Provide the [x, y] coordinate of the cell's center where the given text is located.  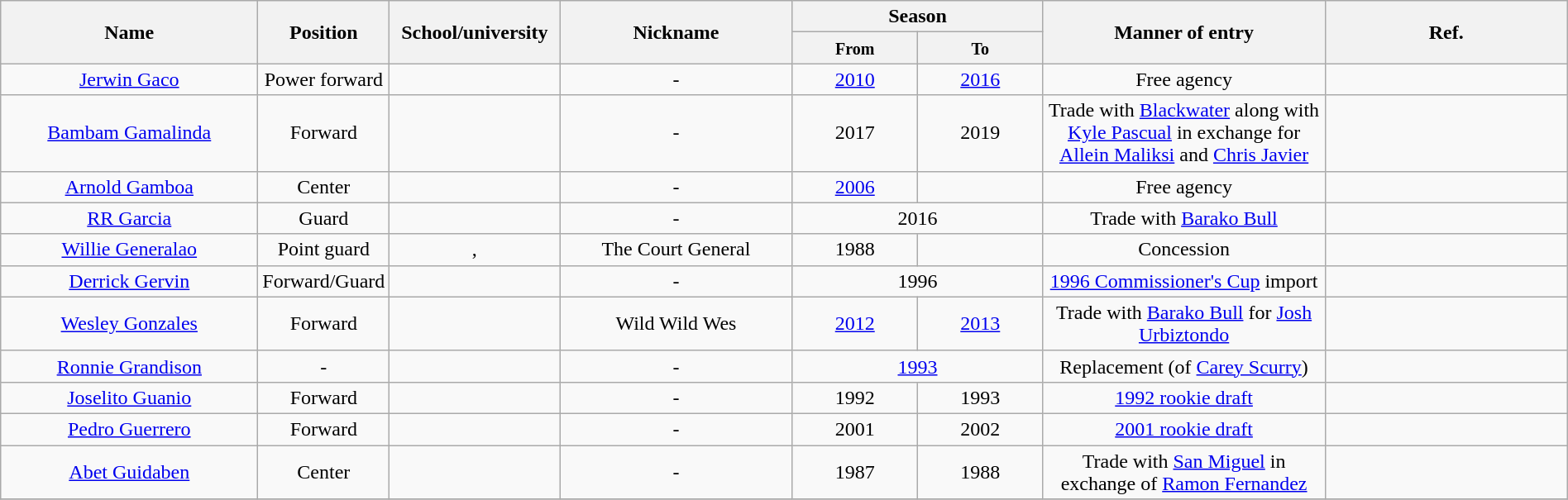
2012 [855, 324]
Point guard [324, 250]
Wild Wild Wes [676, 324]
Derrick Gervin [129, 281]
Jerwin Gaco [129, 79]
Power forward [324, 79]
Trade with Blackwater along with Kyle Pascual in exchange for Allein Maliksi and Chris Javier [1184, 133]
Joselito Guanio [129, 398]
Manner of entry [1184, 32]
Position [324, 32]
Abet Guidaben [129, 471]
, [475, 250]
Pedro Guerrero [129, 429]
1987 [855, 471]
Nickname [676, 32]
1992 rookie draft [1184, 398]
2010 [855, 79]
Wesley Gonzales [129, 324]
Guard [324, 218]
2001 rookie draft [1184, 429]
2001 [855, 429]
Trade with Barako Bull for Josh Urbiztondo [1184, 324]
Concession [1184, 250]
2013 [981, 324]
Arnold Gamboa [129, 187]
Name [129, 32]
2006 [855, 187]
2002 [981, 429]
Willie Generalao [129, 250]
Forward/Guard [324, 281]
Season [918, 17]
1996 [918, 281]
Trade with Barako Bull [1184, 218]
Trade with San Miguel in exchange of Ramon Fernandez [1184, 471]
RR Garcia [129, 218]
To [981, 48]
Replacement (of Carey Scurry) [1184, 366]
Bambam Gamalinda [129, 133]
1996 Commissioner's Cup import [1184, 281]
The Court General [676, 250]
1992 [855, 398]
Ref. [1446, 32]
From [855, 48]
Ronnie Grandison [129, 366]
2017 [855, 133]
School/university [475, 32]
2019 [981, 133]
